Return the [X, Y] coordinate for the center point of the cell that contains the specified text.  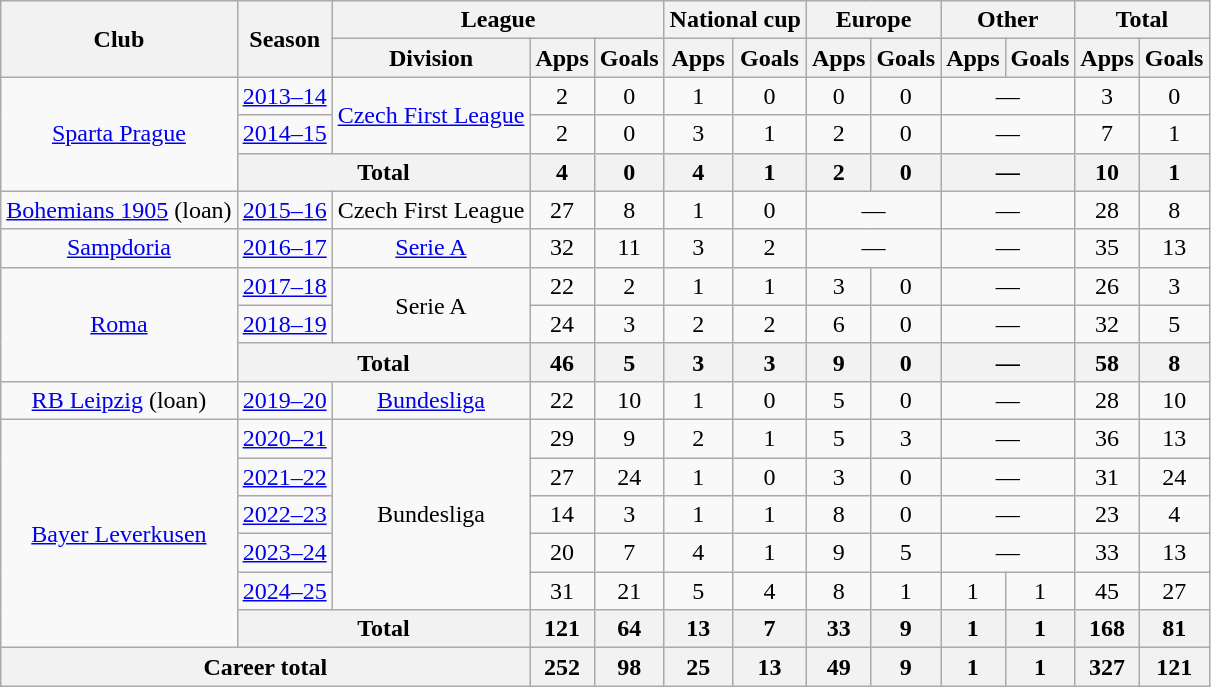
RB Leipzig (loan) [119, 400]
98 [629, 667]
64 [629, 629]
Europe [873, 20]
81 [1174, 629]
League [498, 20]
2020–21 [284, 438]
2021–22 [284, 477]
49 [838, 667]
Season [284, 39]
2017–18 [284, 286]
23 [1107, 515]
26 [1107, 286]
2018–19 [284, 324]
36 [1107, 438]
Bohemians 1905 (loan) [119, 210]
Sampdoria [119, 248]
58 [1107, 362]
2014–15 [284, 134]
Other [1008, 20]
45 [1107, 591]
Club [119, 39]
2013–14 [284, 96]
2016–17 [284, 248]
11 [629, 248]
2023–24 [284, 553]
21 [629, 591]
252 [562, 667]
Career total [266, 667]
2024–25 [284, 591]
327 [1107, 667]
20 [562, 553]
6 [838, 324]
Roma [119, 324]
2022–23 [284, 515]
Division [431, 58]
25 [698, 667]
2019–20 [284, 400]
35 [1107, 248]
Bayer Leverkusen [119, 533]
2015–16 [284, 210]
29 [562, 438]
14 [562, 515]
Sparta Prague [119, 134]
46 [562, 362]
National cup [735, 20]
168 [1107, 629]
